Return (X, Y) of the center of cell containing provided text 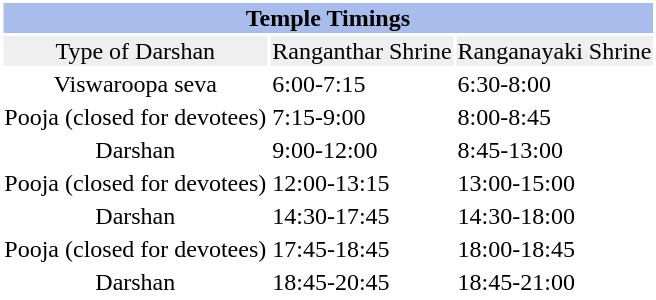
8:45-13:00 (554, 150)
14:30-17:45 (362, 216)
Ranganthar Shrine (362, 51)
14:30-18:00 (554, 216)
13:00-15:00 (554, 183)
6:30-8:00 (554, 84)
12:00-13:15 (362, 183)
18:45-20:45 (362, 282)
18:45-21:00 (554, 282)
6:00-7:15 (362, 84)
Type of Darshan (136, 51)
Temple Timings (328, 18)
9:00-12:00 (362, 150)
8:00-8:45 (554, 117)
18:00-18:45 (554, 249)
17:45-18:45 (362, 249)
Viswaroopa seva (136, 84)
Ranganayaki Shrine (554, 51)
7:15-9:00 (362, 117)
